Extract the [x, y] coordinate from the center of the cell holding the provided text.  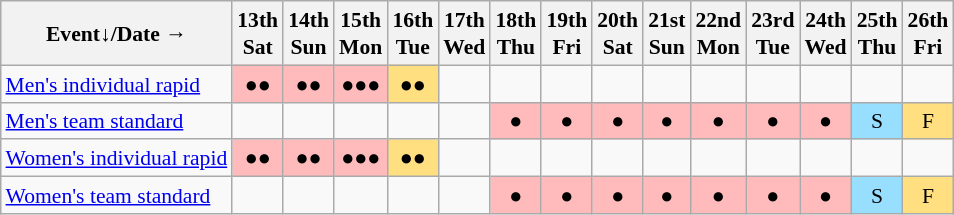
19thFri [566, 33]
15thMon [360, 33]
23rdTue [772, 33]
16thTue [412, 33]
24thWed [826, 33]
Men's individual rapid [117, 84]
14thSun [308, 33]
13thSat [258, 33]
Event↓/Date → [117, 33]
26thFri [928, 33]
18thThu [516, 33]
17thWed [464, 33]
Women's individual rapid [117, 158]
21stSun [666, 33]
22ndMon [718, 33]
Men's team standard [117, 120]
20thSat [618, 33]
Women's team standard [117, 194]
25thThu [878, 33]
